Locate the cell with the specified text and output its [x, y] center coordinate. 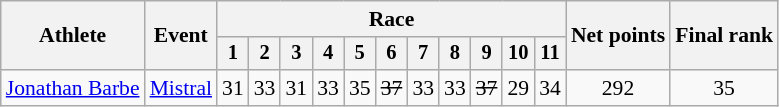
2 [265, 54]
Net points [618, 36]
Jonathan Barbe [73, 88]
10 [518, 54]
29 [518, 88]
Final rank [724, 36]
5 [360, 54]
1 [233, 54]
9 [487, 54]
292 [618, 88]
Athlete [73, 36]
34 [550, 88]
Mistral [181, 88]
8 [455, 54]
11 [550, 54]
4 [328, 54]
7 [423, 54]
Race [392, 19]
6 [392, 54]
3 [296, 54]
Event [181, 36]
